Find where the given text appears and provide that cell's center as (X, Y) coordinate. 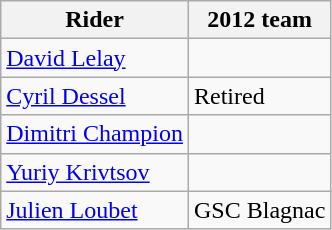
Yuriy Krivtsov (95, 172)
Cyril Dessel (95, 96)
Julien Loubet (95, 210)
Dimitri Champion (95, 134)
David Lelay (95, 58)
2012 team (259, 20)
Retired (259, 96)
Rider (95, 20)
GSC Blagnac (259, 210)
